Provide the [x, y] coordinate of the cell's center where the given text is located.  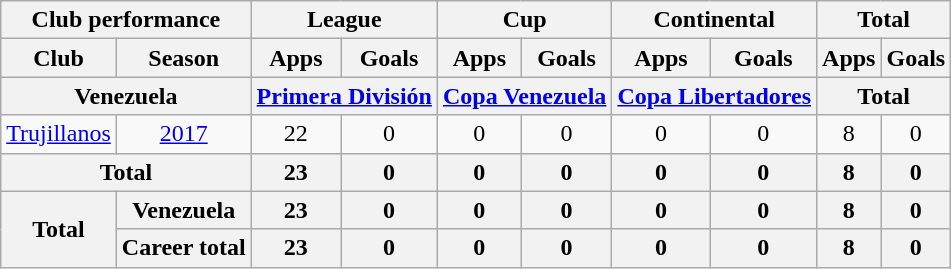
Copa Libertadores [714, 96]
Club performance [126, 20]
League [344, 20]
Career total [184, 248]
Primera División [344, 96]
Continental [714, 20]
22 [296, 134]
Cup [524, 20]
Club [59, 58]
2017 [184, 134]
Season [184, 58]
Copa Venezuela [524, 96]
Trujillanos [59, 134]
